Determine the [x, y] coordinate at the center of the cell enclosing the given text.  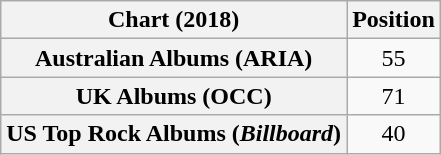
Australian Albums (ARIA) [174, 58]
40 [394, 134]
UK Albums (OCC) [174, 96]
71 [394, 96]
Chart (2018) [174, 20]
Position [394, 20]
US Top Rock Albums (Billboard) [174, 134]
55 [394, 58]
